Extract the (x, y) coordinate from the center of the cell holding the provided text.  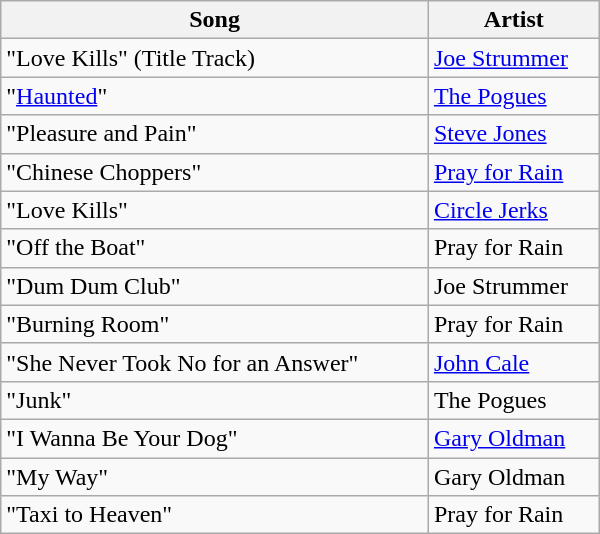
Steve Jones (514, 134)
"Junk" (215, 400)
"Haunted" (215, 96)
"Pleasure and Pain" (215, 134)
John Cale (514, 362)
"My Way" (215, 477)
"Love Kills" (215, 210)
"Dum Dum Club" (215, 286)
"Off the Boat" (215, 248)
"She Never Took No for an Answer" (215, 362)
Artist (514, 20)
"Taxi to Heaven" (215, 515)
"I Wanna Be Your Dog" (215, 438)
Song (215, 20)
Circle Jerks (514, 210)
"Chinese Choppers" (215, 172)
"Love Kills" (Title Track) (215, 58)
"Burning Room" (215, 324)
